Locate the cell with the specified text and output its (x, y) center coordinate. 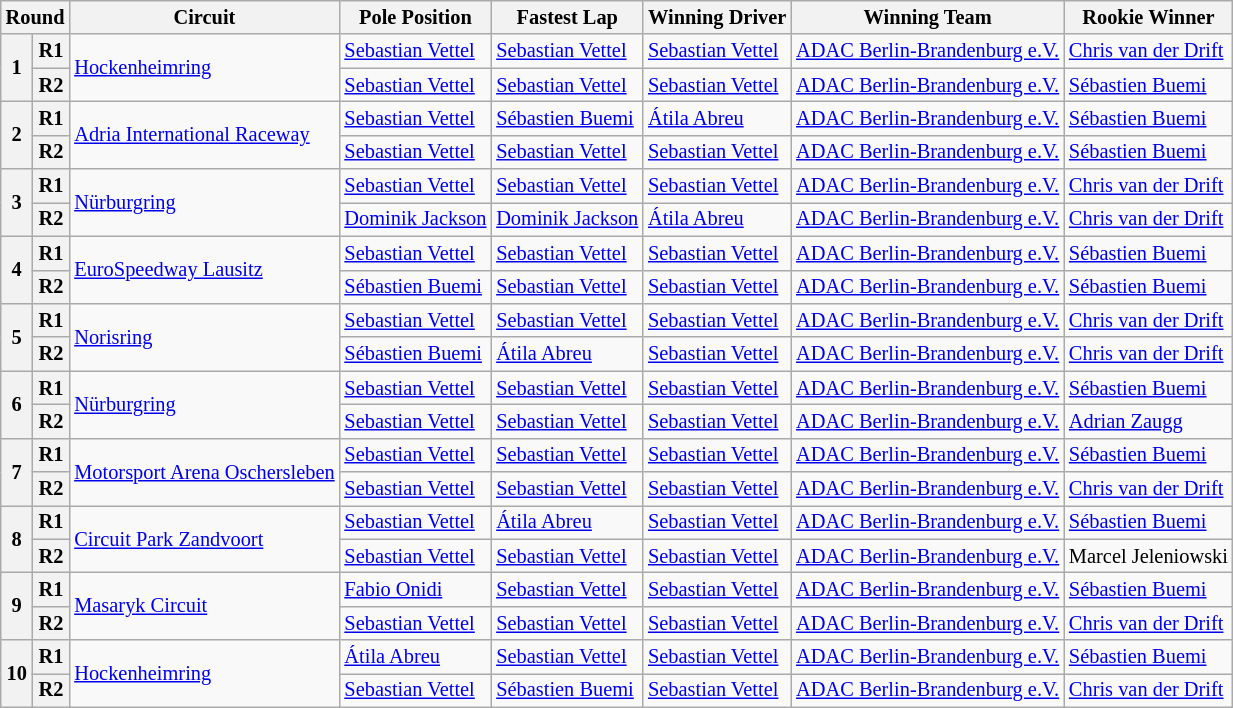
7 (17, 472)
8 (17, 538)
Motorsport Arena Oschersleben (204, 472)
Norisring (204, 336)
Adrian Zaugg (1148, 421)
Round (36, 17)
6 (17, 404)
3 (17, 202)
1 (17, 68)
Winning Driver (717, 17)
Masaryk Circuit (204, 606)
4 (17, 270)
Fastest Lap (567, 17)
9 (17, 606)
Fabio Onidi (415, 589)
10 (17, 674)
Pole Position (415, 17)
Adria International Raceway (204, 134)
Winning Team (928, 17)
Marcel Jeleniowski (1148, 556)
2 (17, 134)
Circuit (204, 17)
Circuit Park Zandvoort (204, 538)
EuroSpeedway Lausitz (204, 270)
5 (17, 336)
Rookie Winner (1148, 17)
